Return [X, Y] of the center of cell containing provided text 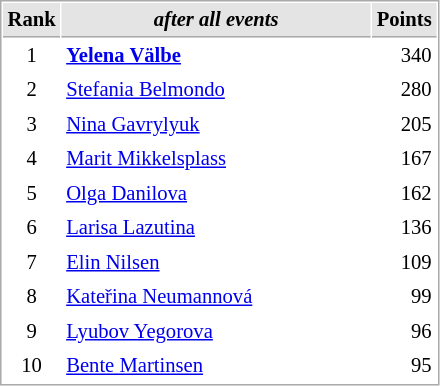
167 [404, 158]
4 [32, 158]
Marit Mikkelsplass [216, 158]
Yelena Välbe [216, 56]
340 [404, 56]
3 [32, 124]
1 [32, 56]
9 [32, 332]
7 [32, 262]
Larisa Lazutina [216, 228]
5 [32, 194]
109 [404, 262]
6 [32, 228]
8 [32, 296]
95 [404, 366]
Points [404, 20]
10 [32, 366]
99 [404, 296]
162 [404, 194]
Stefania Belmondo [216, 90]
Bente Martinsen [216, 366]
Rank [32, 20]
Kateřina Neumannová [216, 296]
280 [404, 90]
205 [404, 124]
Olga Danilova [216, 194]
2 [32, 90]
Nina Gavrylyuk [216, 124]
Lyubov Yegorova [216, 332]
96 [404, 332]
after all events [216, 20]
Elin Nilsen [216, 262]
136 [404, 228]
